Output the (x, y) coordinate of the center of the cell containing the given text.  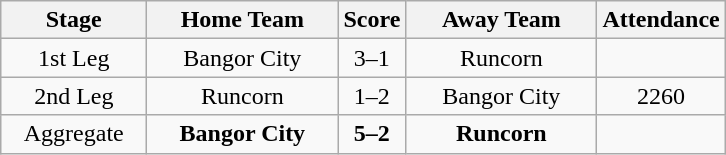
3–1 (372, 58)
Aggregate (74, 134)
Away Team (502, 20)
2260 (661, 96)
1st Leg (74, 58)
Stage (74, 20)
Attendance (661, 20)
1–2 (372, 96)
2nd Leg (74, 96)
5–2 (372, 134)
Home Team (242, 20)
Score (372, 20)
